From the cell containing the given text, extract its center point as [x, y] coordinate. 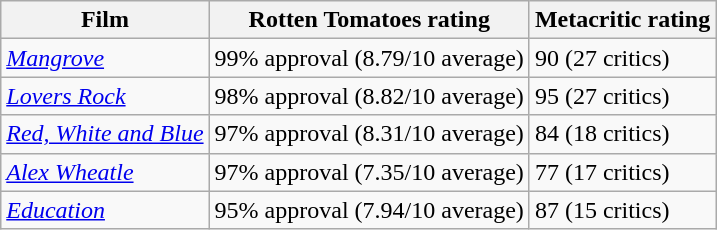
Lovers Rock [105, 96]
Red, White and Blue [105, 134]
95% approval (7.94/10 average) [369, 210]
Alex Wheatle [105, 172]
90 (27 critics) [622, 58]
87 (15 critics) [622, 210]
97% approval (7.35/10 average) [369, 172]
Rotten Tomatoes rating [369, 20]
77 (17 critics) [622, 172]
Film [105, 20]
97% approval (8.31/10 average) [369, 134]
98% approval (8.82/10 average) [369, 96]
84 (18 critics) [622, 134]
99% approval (8.79/10 average) [369, 58]
95 (27 critics) [622, 96]
Mangrove [105, 58]
Education [105, 210]
Metacritic rating [622, 20]
